Scan for the cell matching the given text and deliver its (X, Y) coordinate at center. 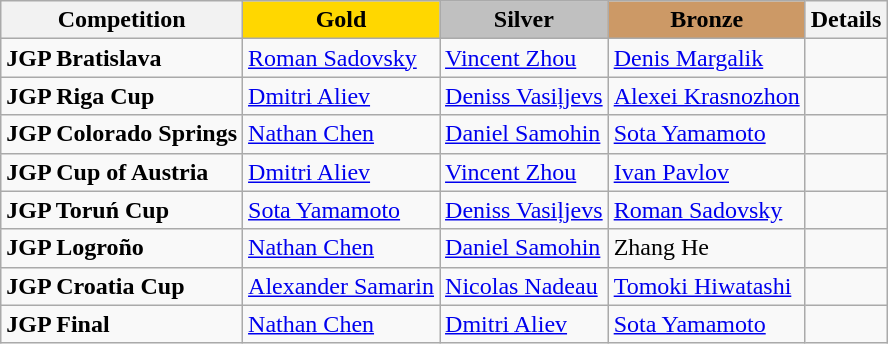
Tomoki Hiwatashi (706, 286)
Alexander Samarin (342, 286)
Details (846, 20)
JGP Toruń Cup (122, 210)
JGP Cup of Austria (122, 172)
Ivan Pavlov (706, 172)
JGP Final (122, 324)
Bronze (706, 20)
Alexei Krasnozhon (706, 96)
JGP Croatia Cup (122, 286)
Denis Margalik (706, 58)
Gold (342, 20)
Zhang He (706, 248)
JGP Riga Cup (122, 96)
Competition (122, 20)
Silver (524, 20)
JGP Colorado Springs (122, 134)
JGP Bratislava (122, 58)
Nicolas Nadeau (524, 286)
JGP Logroño (122, 248)
